Scan for the cell matching the given text and deliver its (x, y) coordinate at center. 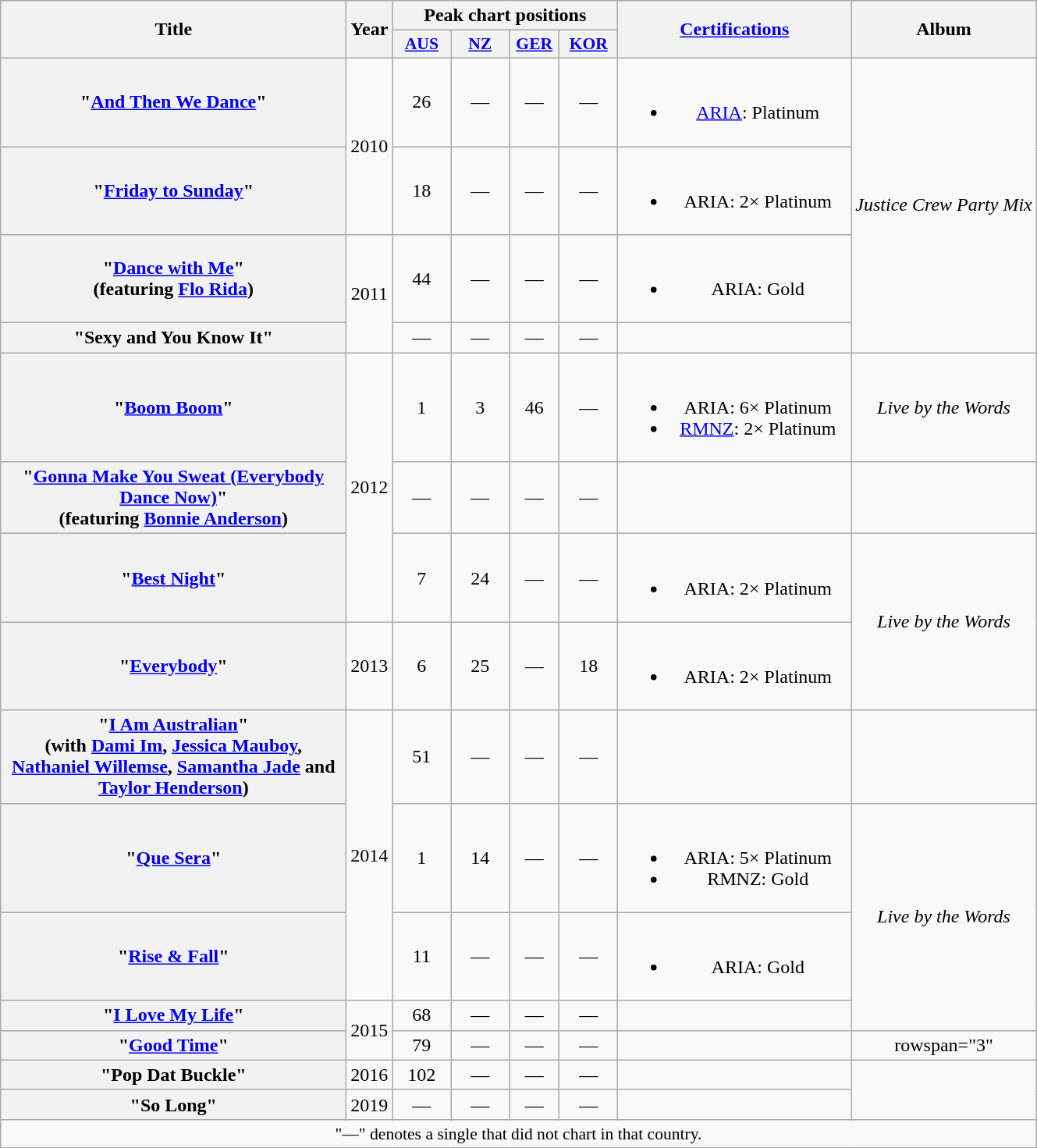
AUS (421, 44)
14 (481, 858)
"And Then We Dance" (173, 101)
Certifications (735, 30)
ARIA: 6× PlatinumRMNZ: 2× Platinum (735, 407)
Year (370, 30)
"Dance with Me"(featuring Flo Rida) (173, 279)
"Boom Boom" (173, 407)
11 (421, 957)
ARIA: Platinum (735, 101)
"So Long" (173, 1104)
25 (481, 666)
2015 (370, 1030)
2012 (370, 487)
ARIA: 5× PlatinumRMNZ: Gold (735, 858)
NZ (481, 44)
24 (481, 578)
"—" denotes a single that did not chart in that country. (518, 1133)
51 (421, 757)
rowspan="3" (944, 1045)
44 (421, 279)
102 (421, 1075)
Peak chart positions (506, 16)
Album (944, 30)
2016 (370, 1075)
"Rise & Fall" (173, 957)
"Que Sera" (173, 858)
6 (421, 666)
2019 (370, 1104)
2014 (370, 855)
68 (421, 1015)
2011 (370, 293)
"Everybody" (173, 666)
KOR (588, 44)
2013 (370, 666)
Justice Crew Party Mix (944, 204)
"Sexy and You Know It" (173, 338)
"Gonna Make You Sweat (Everybody Dance Now)"(featuring Bonnie Anderson) (173, 498)
79 (421, 1045)
"Best Night" (173, 578)
26 (421, 101)
3 (481, 407)
"I Love My Life" (173, 1015)
"I Am Australian"(with Dami Im, Jessica Mauboy, Nathaniel Willemse, Samantha Jade and Taylor Henderson) (173, 757)
"Pop Dat Buckle" (173, 1075)
"Friday to Sunday" (173, 190)
GER (534, 44)
"Good Time" (173, 1045)
46 (534, 407)
Title (173, 30)
2010 (370, 146)
7 (421, 578)
